Return [x, y] of the center of cell containing provided text 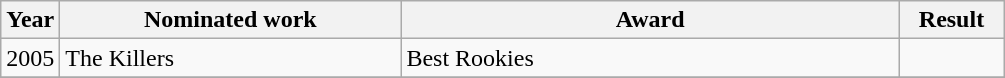
Year [30, 20]
Best Rookies [650, 58]
Award [650, 20]
Result [951, 20]
2005 [30, 58]
Nominated work [230, 20]
The Killers [230, 58]
